Pinpoint the cell where the given text exists, returning its [x, y] midpoint coordinate. 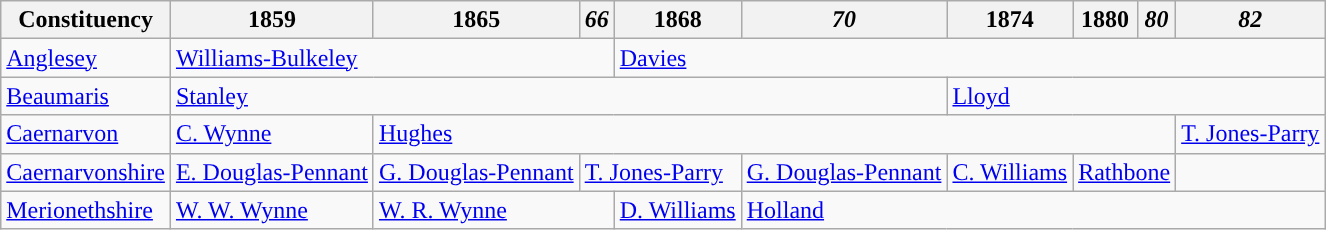
82 [1250, 20]
1865 [476, 20]
70 [844, 20]
Williams-Bulkeley [392, 58]
W. R. Wynne [494, 210]
Merionethshire [86, 210]
Holland [1033, 210]
Anglesey [86, 58]
D. Williams [678, 210]
80 [1156, 20]
Constituency [86, 20]
Hughes [774, 134]
1868 [678, 20]
E. Douglas-Pennant [272, 172]
1859 [272, 20]
W. W. Wynne [272, 210]
C. Williams [1010, 172]
Rathbone [1124, 172]
1880 [1106, 20]
Caernarvonshire [86, 172]
Stanley [558, 96]
66 [596, 20]
C. Wynne [272, 134]
Caernarvon [86, 134]
Davies [970, 58]
1874 [1010, 20]
Lloyd [1136, 96]
Beaumaris [86, 96]
